Determine the (X, Y) coordinate at the center of the cell enclosing the given text.  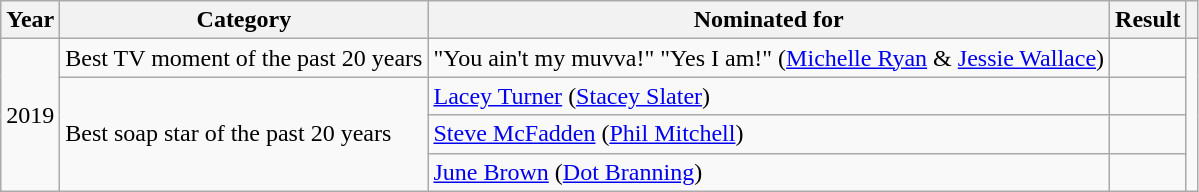
Best TV moment of the past 20 years (244, 58)
Result (1148, 20)
2019 (30, 115)
Category (244, 20)
"You ain't my muvva!" "Yes I am!" (Michelle Ryan & Jessie Wallace) (769, 58)
Lacey Turner (Stacey Slater) (769, 96)
Best soap star of the past 20 years (244, 134)
Steve McFadden (Phil Mitchell) (769, 134)
Year (30, 20)
June Brown (Dot Branning) (769, 172)
Nominated for (769, 20)
